Provide the (X, Y) coordinate of the cell's center where the given text is located.  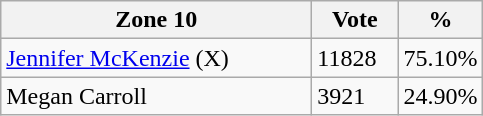
11828 (355, 58)
75.10% (440, 58)
24.90% (440, 96)
Jennifer McKenzie (X) (156, 58)
Megan Carroll (156, 96)
3921 (355, 96)
% (440, 20)
Vote (355, 20)
Zone 10 (156, 20)
